Scan for the cell matching the given text and deliver its [X, Y] coordinate at center. 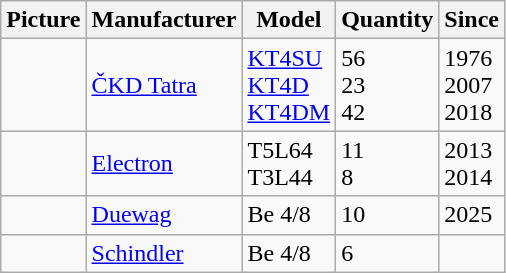
Schindler [164, 253]
Since [472, 20]
KT4SUKT4DKT4DM [289, 85]
118 [388, 164]
2025 [472, 215]
Duewag [164, 215]
197620072018 [472, 85]
6 [388, 253]
562342 [388, 85]
Model [289, 20]
20132014 [472, 164]
T5L64T3L44 [289, 164]
Electron [164, 164]
Quantity [388, 20]
Picture [44, 20]
10 [388, 215]
ČKD Tatra [164, 85]
Manufacturer [164, 20]
